Locate the cell with the specified text and output its (x, y) center coordinate. 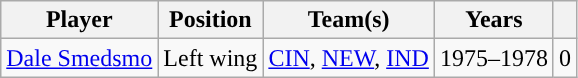
Years (494, 20)
Left wing (210, 58)
1975–1978 (494, 58)
0 (564, 58)
CIN, NEW, IND (349, 58)
Team(s) (349, 20)
Dale Smedsmo (80, 58)
Position (210, 20)
Player (80, 20)
